Pinpoint the cell where the given text exists, returning its [X, Y] midpoint coordinate. 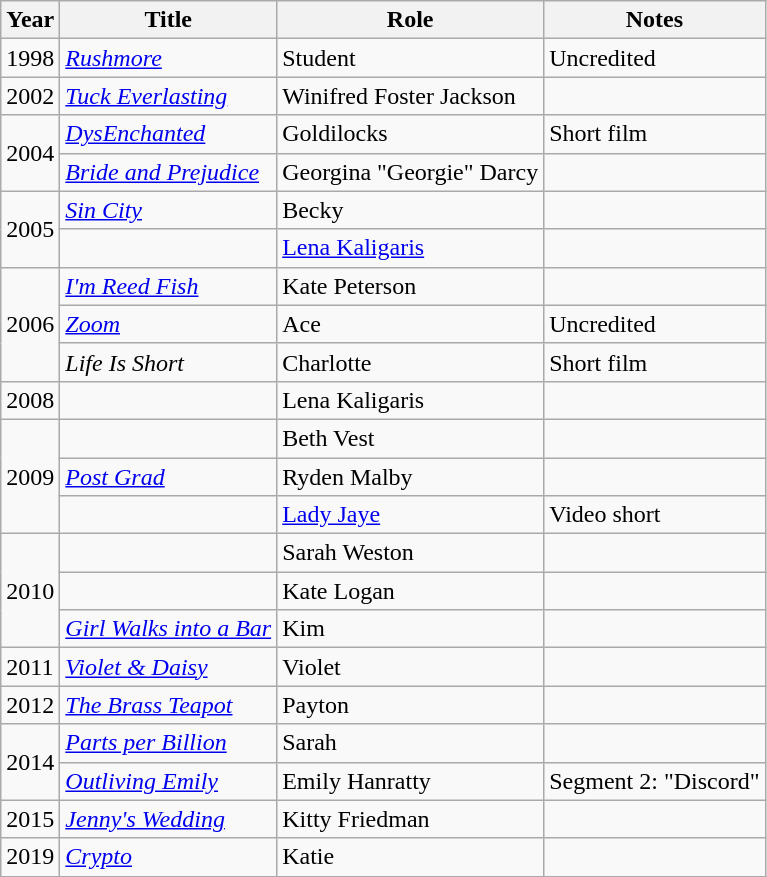
Kate Peterson [410, 286]
1998 [30, 58]
Becky [410, 210]
Violet & Daisy [168, 667]
Tuck Everlasting [168, 96]
Lady Jaye [410, 515]
Notes [654, 20]
Student [410, 58]
Kate Logan [410, 591]
2010 [30, 591]
I'm Reed Fish [168, 286]
2009 [30, 476]
Kitty Friedman [410, 819]
2006 [30, 324]
Crypto [168, 857]
Georgina "Georgie" Darcy [410, 172]
Parts per Billion [168, 743]
Charlotte [410, 362]
Zoom [168, 324]
Role [410, 20]
Title [168, 20]
Katie [410, 857]
2014 [30, 762]
Payton [410, 705]
Winifred Foster Jackson [410, 96]
Ryden Malby [410, 477]
2015 [30, 819]
Emily Hanratty [410, 781]
Violet [410, 667]
Bride and Prejudice [168, 172]
Year [30, 20]
Jenny's Wedding [168, 819]
2012 [30, 705]
Girl Walks into a Bar [168, 629]
Goldilocks [410, 134]
DysEnchanted [168, 134]
2004 [30, 153]
Ace [410, 324]
2008 [30, 400]
Rushmore [168, 58]
Beth Vest [410, 438]
Segment 2: "Discord" [654, 781]
Sarah Weston [410, 553]
2005 [30, 229]
2019 [30, 857]
The Brass Teapot [168, 705]
Outliving Emily [168, 781]
Life Is Short [168, 362]
2002 [30, 96]
Sin City [168, 210]
Kim [410, 629]
2011 [30, 667]
Video short [654, 515]
Sarah [410, 743]
Post Grad [168, 477]
